Return the (x, y) coordinate for the center point of the cell that contains the specified text.  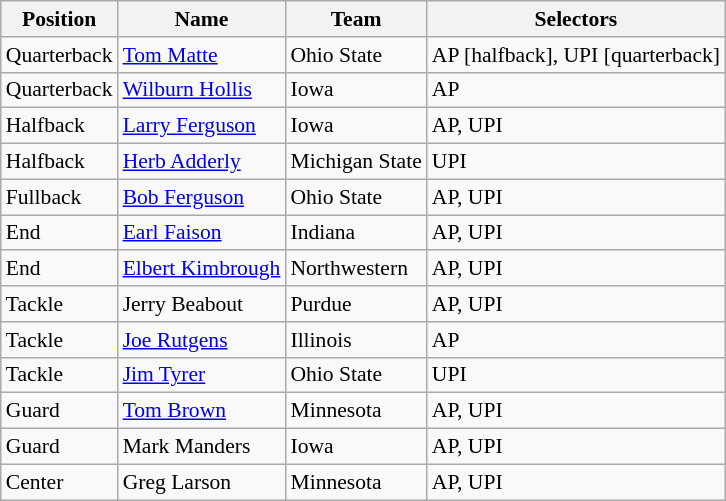
Team (356, 19)
Jim Tyrer (202, 375)
Mark Manders (202, 447)
Michigan State (356, 162)
Illinois (356, 340)
Fullback (60, 197)
Center (60, 482)
Indiana (356, 233)
Name (202, 19)
Position (60, 19)
Tom Matte (202, 55)
AP [halfback], UPI [quarterback] (576, 55)
Tom Brown (202, 411)
Selectors (576, 19)
Northwestern (356, 269)
Greg Larson (202, 482)
Wilburn Hollis (202, 90)
Purdue (356, 304)
Earl Faison (202, 233)
Jerry Beabout (202, 304)
Elbert Kimbrough (202, 269)
Larry Ferguson (202, 126)
Bob Ferguson (202, 197)
Joe Rutgens (202, 340)
Herb Adderly (202, 162)
